Capture the cell that displays the provided text and extract its [x, y] central coordinate. 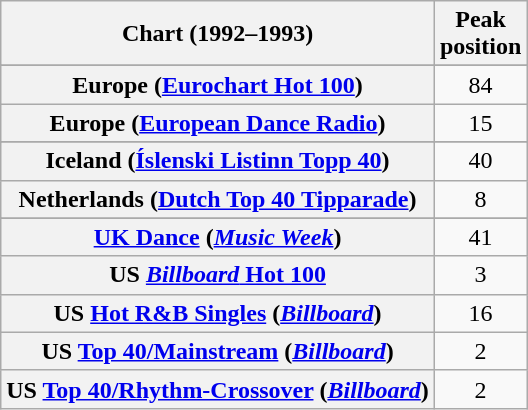
Chart (1992–1993) [218, 34]
16 [480, 313]
Netherlands (Dutch Top 40 Tipparade) [218, 199]
US Top 40/Rhythm-Crossover (Billboard) [218, 389]
US Billboard Hot 100 [218, 275]
UK Dance (Music Week) [218, 237]
Europe (Eurochart Hot 100) [218, 85]
US Hot R&B Singles (Billboard) [218, 313]
3 [480, 275]
Europe (European Dance Radio) [218, 123]
41 [480, 237]
84 [480, 85]
40 [480, 161]
Iceland (Íslenski Listinn Topp 40) [218, 161]
Peakposition [480, 34]
8 [480, 199]
15 [480, 123]
US Top 40/Mainstream (Billboard) [218, 351]
